For the text-containing cell, return its midpoint in (X, Y) coordinate format. 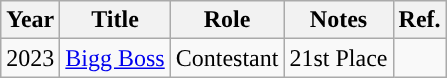
Role (227, 20)
Notes (338, 20)
2023 (30, 58)
Contestant (227, 58)
Ref. (420, 20)
21st Place (338, 58)
Title (115, 20)
Bigg Boss (115, 58)
Year (30, 20)
